Determine the (x, y) coordinate at the center of the cell enclosing the given text.  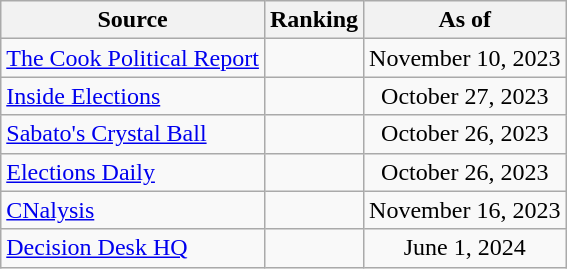
Elections Daily (133, 172)
CNalysis (133, 210)
Sabato's Crystal Ball (133, 134)
Decision Desk HQ (133, 248)
The Cook Political Report (133, 58)
Ranking (314, 20)
As of (465, 20)
November 16, 2023 (465, 210)
October 27, 2023 (465, 96)
June 1, 2024 (465, 248)
November 10, 2023 (465, 58)
Inside Elections (133, 96)
Source (133, 20)
